Capture the cell that displays the provided text and extract its [x, y] central coordinate. 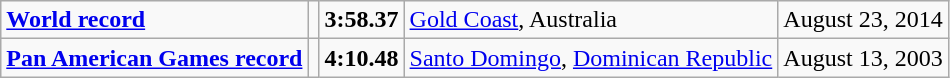
August 23, 2014 [863, 20]
4:10.48 [362, 58]
Santo Domingo, Dominican Republic [591, 58]
Pan American Games record [154, 58]
August 13, 2003 [863, 58]
World record [154, 20]
3:58.37 [362, 20]
Gold Coast, Australia [591, 20]
